Detect which cell encompasses the target text, then output its [X, Y] center coordinate. 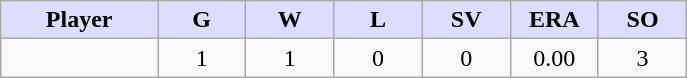
ERA [554, 20]
SV [466, 20]
0.00 [554, 58]
W [290, 20]
Player [80, 20]
3 [642, 58]
L [378, 20]
SO [642, 20]
G [202, 20]
